Extract the (x, y) coordinate from the center of the cell holding the provided text.  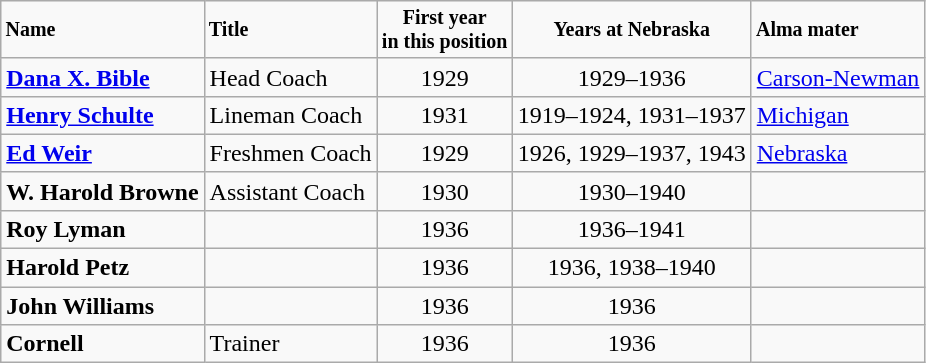
Trainer (290, 344)
1936, 1938–1940 (632, 268)
Michigan (838, 115)
Nebraska (838, 153)
Years at Nebraska (632, 30)
Cornell (102, 344)
Head Coach (290, 77)
John Williams (102, 306)
Ed Weir (102, 153)
First yearin this position (444, 30)
1930–1940 (632, 191)
Assistant Coach (290, 191)
Harold Petz (102, 268)
1931 (444, 115)
Name (102, 30)
Lineman Coach (290, 115)
1930 (444, 191)
Dana X. Bible (102, 77)
Roy Lyman (102, 229)
1926, 1929–1937, 1943 (632, 153)
Carson-Newman (838, 77)
Henry Schulte (102, 115)
Title (290, 30)
1936–1941 (632, 229)
1919–1924, 1931–1937 (632, 115)
W. Harold Browne (102, 191)
Freshmen Coach (290, 153)
Alma mater (838, 30)
1929–1936 (632, 77)
